Output the [x, y] coordinate of the center of the cell containing the given text.  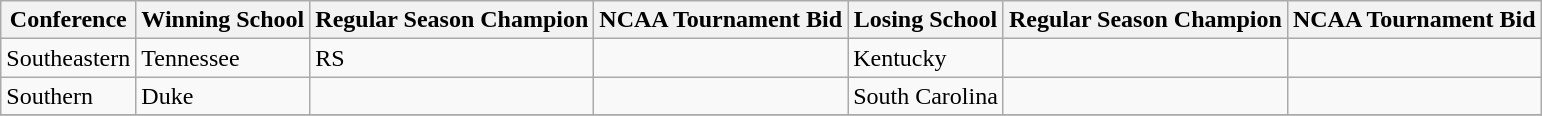
Conference [68, 20]
Winning School [223, 20]
Tennessee [223, 58]
Kentucky [926, 58]
Losing School [926, 20]
Duke [223, 96]
RS [452, 58]
Southeastern [68, 58]
South Carolina [926, 96]
Southern [68, 96]
